Provide the (X, Y) coordinate of the cell's center where the given text is located.  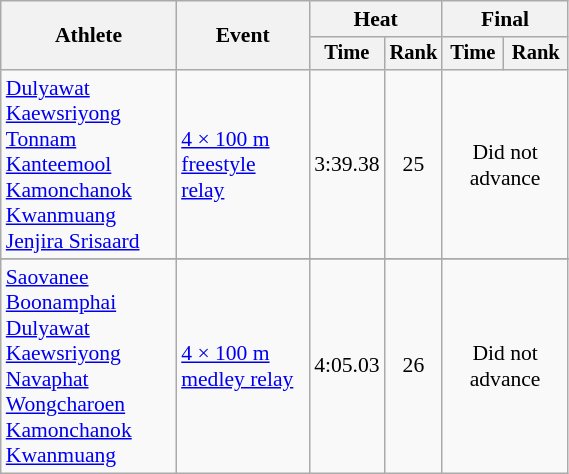
Heat (376, 19)
Athlete (88, 36)
25 (414, 164)
4 × 100 m medley relay (242, 366)
Dulyawat Kaewsriyong Tonnam Kanteemool Kamonchanok Kwanmuang Jenjira Srisaard (88, 164)
26 (414, 366)
4 × 100 m freestyle relay (242, 164)
Final (505, 19)
3:39.38 (346, 164)
4:05.03 (346, 366)
Saovanee Boonamphai Dulyawat Kaewsriyong Navaphat Wongcharoen Kamonchanok Kwanmuang (88, 366)
Event (242, 36)
